Search for the cell housing the specified text and yield its [X, Y] center coordinate. 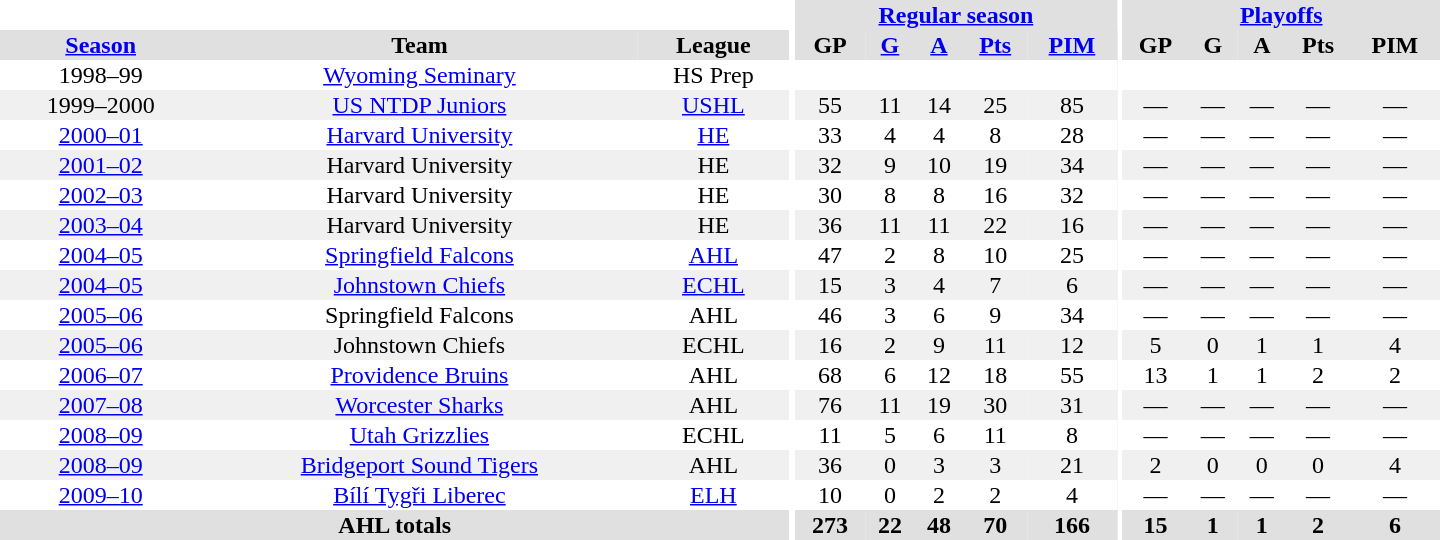
Bridgeport Sound Tigers [419, 465]
2003–04 [100, 225]
Wyoming Seminary [419, 75]
Bílí Tygři Liberec [419, 495]
33 [830, 135]
14 [938, 105]
2007–08 [100, 405]
13 [1155, 375]
HS Prep [713, 75]
28 [1072, 135]
48 [938, 525]
76 [830, 405]
47 [830, 255]
2002–03 [100, 195]
166 [1072, 525]
2000–01 [100, 135]
Team [419, 45]
ELH [713, 495]
85 [1072, 105]
Providence Bruins [419, 375]
Utah Grizzlies [419, 435]
USHL [713, 105]
Worcester Sharks [419, 405]
1998–99 [100, 75]
AHL totals [394, 525]
31 [1072, 405]
US NTDP Juniors [419, 105]
2009–10 [100, 495]
7 [994, 285]
Regular season [956, 15]
1999–2000 [100, 105]
21 [1072, 465]
46 [830, 315]
Season [100, 45]
League [713, 45]
Playoffs [1281, 15]
70 [994, 525]
2006–07 [100, 375]
2001–02 [100, 165]
273 [830, 525]
68 [830, 375]
18 [994, 375]
